Identify which cell holds the provided text, then report its (x, y) central coordinate. 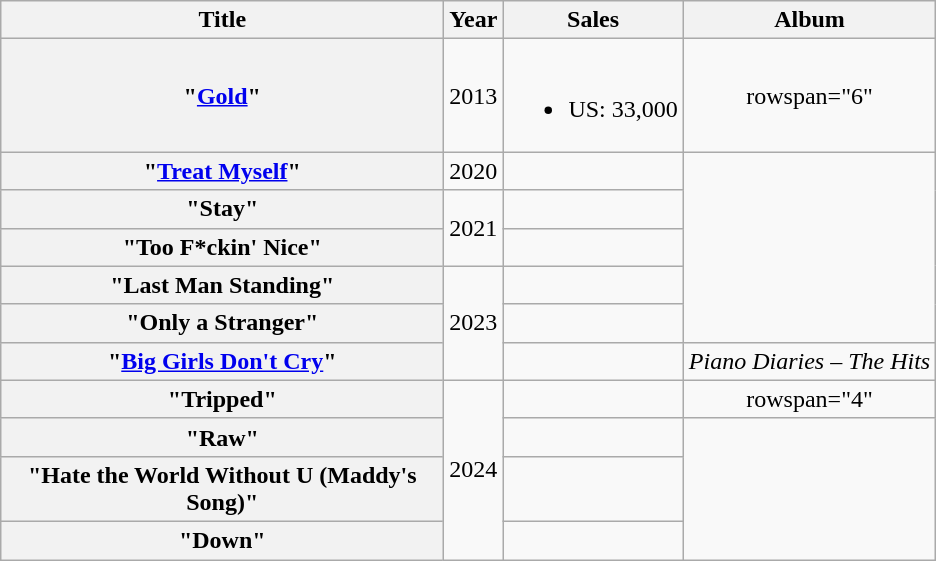
2023 (474, 323)
"Stay" (222, 209)
2013 (474, 96)
"Too F*ckin' Nice" (222, 247)
Album (809, 20)
"Treat Myself" (222, 171)
"Tripped" (222, 399)
Title (222, 20)
"Gold" (222, 96)
"Big Girls Don't Cry" (222, 361)
Piano Diaries – The Hits (809, 361)
2024 (474, 470)
"Only a Stranger" (222, 323)
rowspan="4" (809, 399)
"Raw" (222, 437)
Sales (593, 20)
US: 33,000 (593, 96)
"Last Man Standing" (222, 285)
2021 (474, 228)
rowspan="6" (809, 96)
2020 (474, 171)
"Hate the World Without U (Maddy's Song)" (222, 488)
Year (474, 20)
"Down" (222, 540)
